Provide the [X, Y] coordinate of the cell's center where the given text is located.  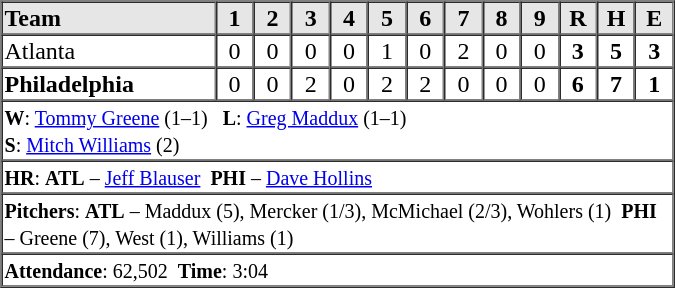
8 [501, 18]
4 [349, 18]
Philadelphia [109, 84]
HR: ATL – Jeff Blauser PHI – Dave Hollins [338, 176]
9 [540, 18]
Attendance: 62,502 Time: 3:04 [338, 270]
Team [109, 18]
R [578, 18]
Pitchers: ATL – Maddux (5), Mercker (1/3), McMichael (2/3), Wohlers (1) PHI – Greene (7), West (1), Williams (1) [338, 224]
Atlanta [109, 50]
E [654, 18]
H [616, 18]
W: Tommy Greene (1–1) L: Greg Maddux (1–1)S: Mitch Williams (2) [338, 130]
